Scan for the cell matching the given text and deliver its (X, Y) coordinate at center. 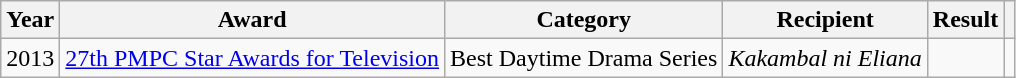
Year (30, 20)
Recipient (825, 20)
2013 (30, 58)
Kakambal ni Eliana (825, 58)
Result (965, 20)
Category (584, 20)
Award (252, 20)
Best Daytime Drama Series (584, 58)
27th PMPC Star Awards for Television (252, 58)
